Return the [X, Y] coordinate for the center point of the cell that contains the specified text.  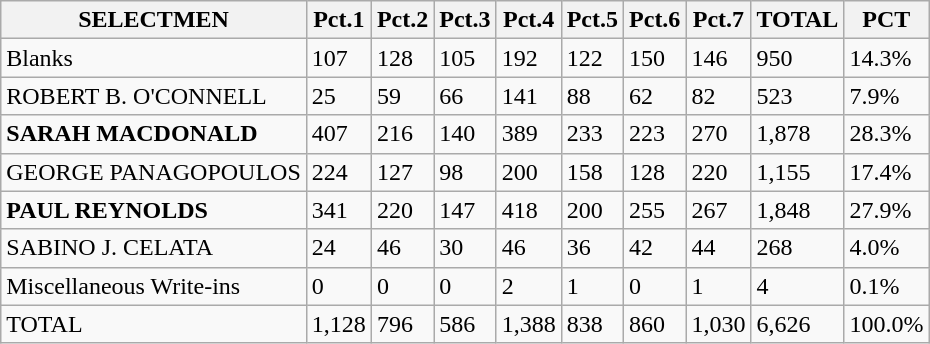
107 [338, 58]
224 [338, 172]
141 [528, 96]
1,848 [798, 210]
950 [798, 58]
SARAH MACDONALD [154, 134]
Pct.3 [465, 20]
122 [592, 58]
838 [592, 324]
216 [402, 134]
88 [592, 96]
586 [465, 324]
140 [465, 134]
Blanks [154, 58]
GEORGE PANAGOPOULOS [154, 172]
Pct.7 [718, 20]
158 [592, 172]
24 [338, 248]
418 [528, 210]
192 [528, 58]
66 [465, 96]
14.3% [886, 58]
1,030 [718, 324]
Pct.2 [402, 20]
341 [338, 210]
100.0% [886, 324]
4.0% [886, 248]
6,626 [798, 324]
98 [465, 172]
44 [718, 248]
2 [528, 286]
268 [798, 248]
PAUL REYNOLDS [154, 210]
147 [465, 210]
127 [402, 172]
27.9% [886, 210]
407 [338, 134]
SABINO J. CELATA [154, 248]
Miscellaneous Write-ins [154, 286]
223 [655, 134]
62 [655, 96]
Pct.1 [338, 20]
Pct.4 [528, 20]
30 [465, 248]
1,155 [798, 172]
82 [718, 96]
0.1% [886, 286]
SELECTMEN [154, 20]
796 [402, 324]
ROBERT B. O'CONNELL [154, 96]
233 [592, 134]
860 [655, 324]
42 [655, 248]
7.9% [886, 96]
59 [402, 96]
105 [465, 58]
PCT [886, 20]
36 [592, 248]
Pct.5 [592, 20]
28.3% [886, 134]
4 [798, 286]
255 [655, 210]
146 [718, 58]
25 [338, 96]
1,388 [528, 324]
17.4% [886, 172]
267 [718, 210]
150 [655, 58]
1,878 [798, 134]
Pct.6 [655, 20]
270 [718, 134]
389 [528, 134]
523 [798, 96]
1,128 [338, 324]
